Pinpoint the cell where the given text exists, returning its [X, Y] midpoint coordinate. 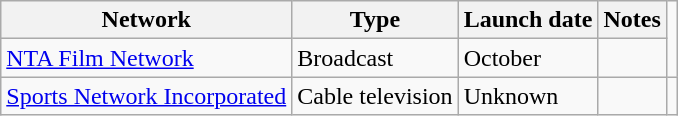
Type [375, 20]
Network [146, 20]
Sports Network Incorporated [146, 96]
Cable television [375, 96]
October [528, 58]
Broadcast [375, 58]
Notes [632, 20]
NTA Film Network [146, 58]
Launch date [528, 20]
Unknown [528, 96]
